Provide the [x, y] coordinate of the cell's center where the given text is located.  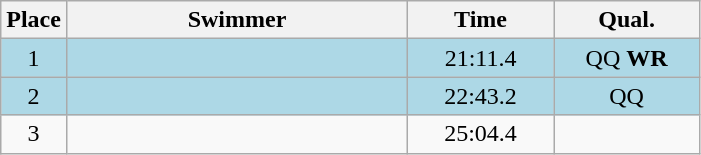
2 [34, 96]
QQ [627, 96]
QQ WR [627, 58]
22:43.2 [481, 96]
Swimmer [236, 20]
25:04.4 [481, 134]
1 [34, 58]
Time [481, 20]
3 [34, 134]
Qual. [627, 20]
Place [34, 20]
21:11.4 [481, 58]
